Identify which cell holds the provided text, then report its [X, Y] central coordinate. 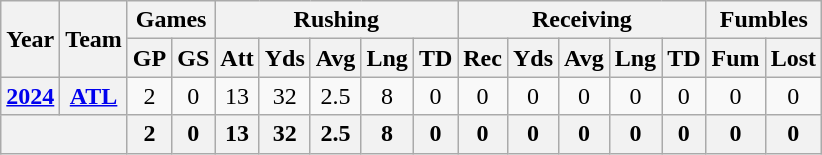
GP [149, 58]
2024 [30, 96]
Fumbles [764, 20]
Year [30, 39]
Rec [483, 58]
Fum [736, 58]
Team [94, 39]
Rushing [336, 20]
Games [170, 20]
ATL [94, 96]
Lost [793, 58]
Att [237, 58]
Receiving [582, 20]
GS [194, 58]
